Provide the [X, Y] coordinate of the cell's center where the given text is located.  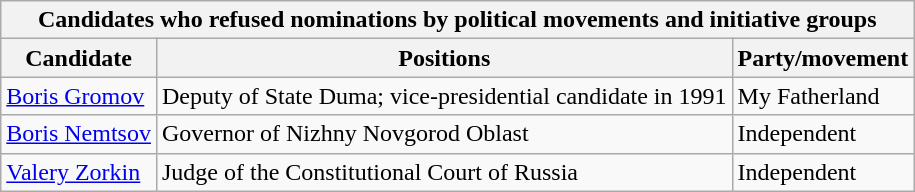
Candidate [79, 58]
Governor of Nizhny Novgorod Oblast [444, 134]
Valery Zorkin [79, 172]
Positions [444, 58]
Deputy of State Duma; vice-presidential candidate in 1991 [444, 96]
Candidates who refused nominations by political movements and initiative groups [458, 20]
Judge of the Constitutional Court of Russia [444, 172]
My Fatherland [823, 96]
Boris Gromov [79, 96]
Party/movement [823, 58]
Boris Nemtsov [79, 134]
